Extract the [x, y] coordinate from the center of the cell holding the provided text.  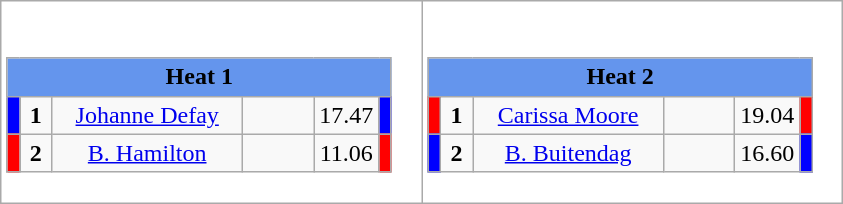
Carissa Moore [568, 115]
17.47 [346, 115]
Heat 1 1 Johanne Defay 17.47 2 B. Hamilton 11.06 [212, 102]
11.06 [346, 153]
Heat 2 [620, 77]
19.04 [768, 115]
B. Hamilton [148, 153]
B. Buitendag [568, 153]
Johanne Defay [148, 115]
Heat 2 1 Carissa Moore 19.04 2 B. Buitendag 16.60 [632, 102]
Heat 1 [199, 77]
16.60 [768, 153]
